Return the (X, Y) coordinate for the center point of the cell that contains the specified text.  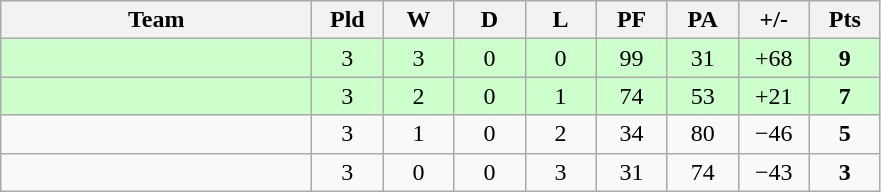
9 (844, 58)
80 (702, 134)
53 (702, 96)
−43 (774, 172)
Pts (844, 20)
L (560, 20)
PA (702, 20)
34 (632, 134)
5 (844, 134)
99 (632, 58)
Team (156, 20)
+68 (774, 58)
+21 (774, 96)
W (418, 20)
+/- (774, 20)
−46 (774, 134)
Pld (348, 20)
7 (844, 96)
PF (632, 20)
D (490, 20)
